Capture the cell that displays the provided text and extract its [X, Y] central coordinate. 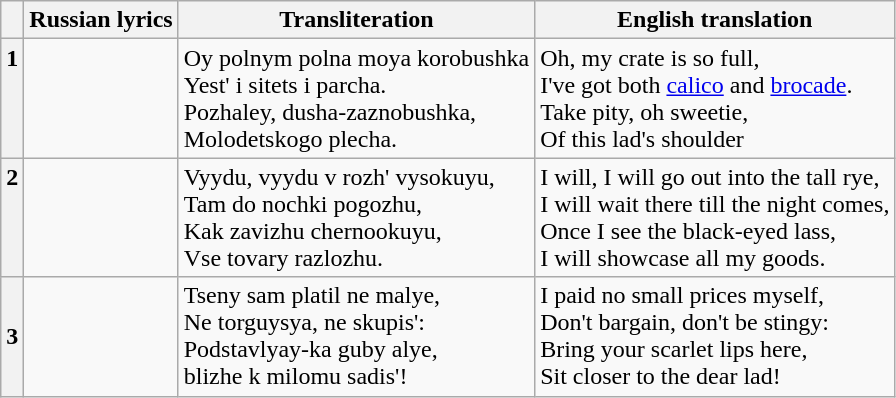
I paid no small prices myself, Don't bargain, don't be stingy: Bring your scarlet lips here, Sit closer to the dear lad! [715, 336]
English translation [715, 20]
Tseny sam platil ne malye, Ne torguysya, ne skupis': Podstavlyay-ka guby alye, blizhe k milomu sadis'! [356, 336]
Vyydu, vyydu v rozh' vysokuyu,Tam do nochki pogozhu,Kak zavizhu chernookuyu,Vse tovary razlozhu. [356, 218]
I will, I will go out into the tall rye,I will wait there till the night comes,Once I see the black-eyed lass,I will showcase all my goods. [715, 218]
Russian lyrics [101, 20]
Oh, my crate is so full,I've got both calico and brocade.Take pity, oh sweetie,Of this lad's shoulder [715, 98]
Transliteration [356, 20]
3 [12, 336]
1 [12, 98]
2 [12, 218]
Oy polnym polna moya korobushkaYest' i sitets i parcha.Pozhaley, dusha-zaznobushka,Molodetskogo plecha. [356, 98]
